Identify which cell holds the provided text, then report its [X, Y] central coordinate. 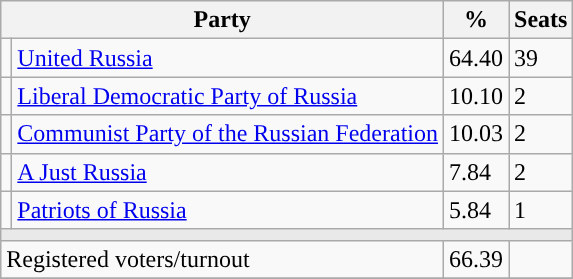
Patriots of Russia [228, 210]
United Russia [228, 58]
66.39 [476, 259]
1 [541, 210]
A Just Russia [228, 172]
39 [541, 58]
Registered voters/turnout [222, 259]
7.84 [476, 172]
% [476, 20]
5.84 [476, 210]
10.10 [476, 96]
64.40 [476, 58]
Party [222, 20]
Seats [541, 20]
10.03 [476, 134]
Liberal Democratic Party of Russia [228, 96]
Communist Party of the Russian Federation [228, 134]
